Return (x, y) of the center of cell containing provided text 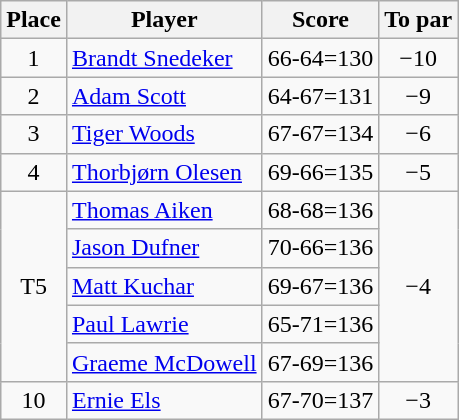
−9 (418, 96)
1 (34, 58)
Matt Kuchar (164, 286)
67-69=136 (320, 362)
Ernie Els (164, 400)
69-66=135 (320, 172)
67-70=137 (320, 400)
Graeme McDowell (164, 362)
10 (34, 400)
Score (320, 20)
−10 (418, 58)
Thorbjørn Olesen (164, 172)
66-64=130 (320, 58)
Brandt Snedeker (164, 58)
T5 (34, 286)
Paul Lawrie (164, 324)
−6 (418, 134)
Jason Dufner (164, 248)
69-67=136 (320, 286)
64-67=131 (320, 96)
−5 (418, 172)
67-67=134 (320, 134)
Tiger Woods (164, 134)
−3 (418, 400)
Thomas Aiken (164, 210)
70-66=136 (320, 248)
4 (34, 172)
3 (34, 134)
65-71=136 (320, 324)
2 (34, 96)
Place (34, 20)
Player (164, 20)
−4 (418, 286)
Adam Scott (164, 96)
68-68=136 (320, 210)
To par (418, 20)
